Extract the [x, y] coordinate from the center of the cell holding the provided text.  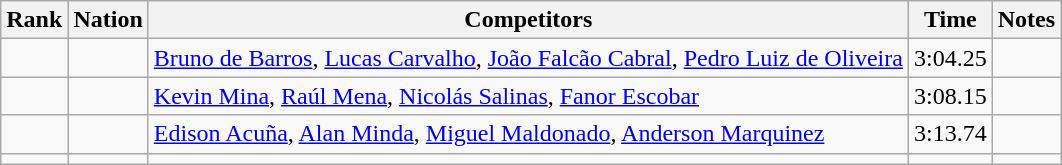
Rank [34, 20]
3:04.25 [950, 58]
3:13.74 [950, 134]
Time [950, 20]
3:08.15 [950, 96]
Competitors [528, 20]
Notes [1026, 20]
Kevin Mina, Raúl Mena, Nicolás Salinas, Fanor Escobar [528, 96]
Bruno de Barros, Lucas Carvalho, João Falcão Cabral, Pedro Luiz de Oliveira [528, 58]
Nation [108, 20]
Edison Acuña, Alan Minda, Miguel Maldonado, Anderson Marquinez [528, 134]
